Pinpoint the cell where the given text exists, returning its [X, Y] midpoint coordinate. 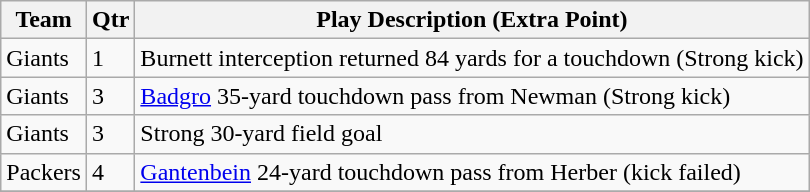
1 [110, 58]
Play Description (Extra Point) [472, 20]
Burnett interception returned 84 yards for a touchdown (Strong kick) [472, 58]
Qtr [110, 20]
Gantenbein 24-yard touchdown pass from Herber (kick failed) [472, 172]
4 [110, 172]
Badgro 35-yard touchdown pass from Newman (Strong kick) [472, 96]
Packers [44, 172]
Team [44, 20]
Strong 30-yard field goal [472, 134]
